Output the [x, y] coordinate of the center of the cell containing the given text.  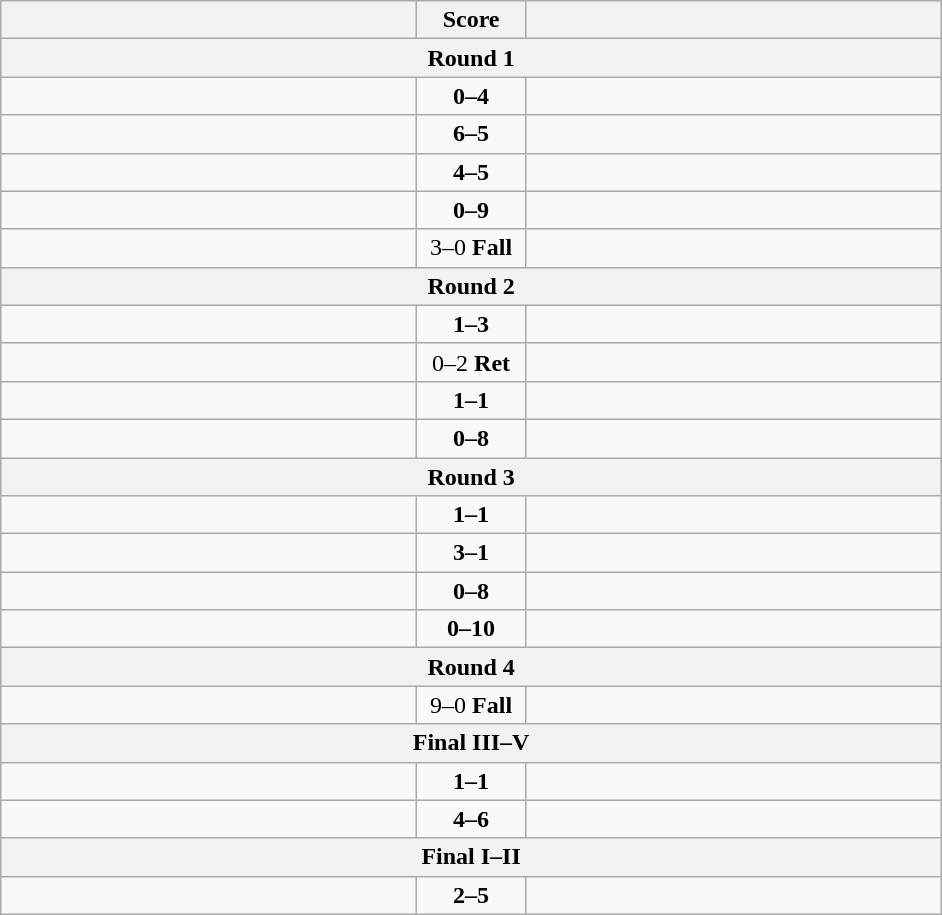
0–2 Ret [472, 362]
3–1 [472, 553]
1–3 [472, 324]
4–6 [472, 819]
0–4 [472, 96]
4–5 [472, 172]
2–5 [472, 895]
0–10 [472, 629]
Final III–V [472, 743]
Round 3 [472, 477]
Round 4 [472, 667]
Round 2 [472, 286]
Final I–II [472, 857]
Round 1 [472, 58]
3–0 Fall [472, 248]
9–0 Fall [472, 705]
0–9 [472, 210]
6–5 [472, 134]
Score [472, 20]
